Output the (X, Y) coordinate of the center of the cell containing the given text.  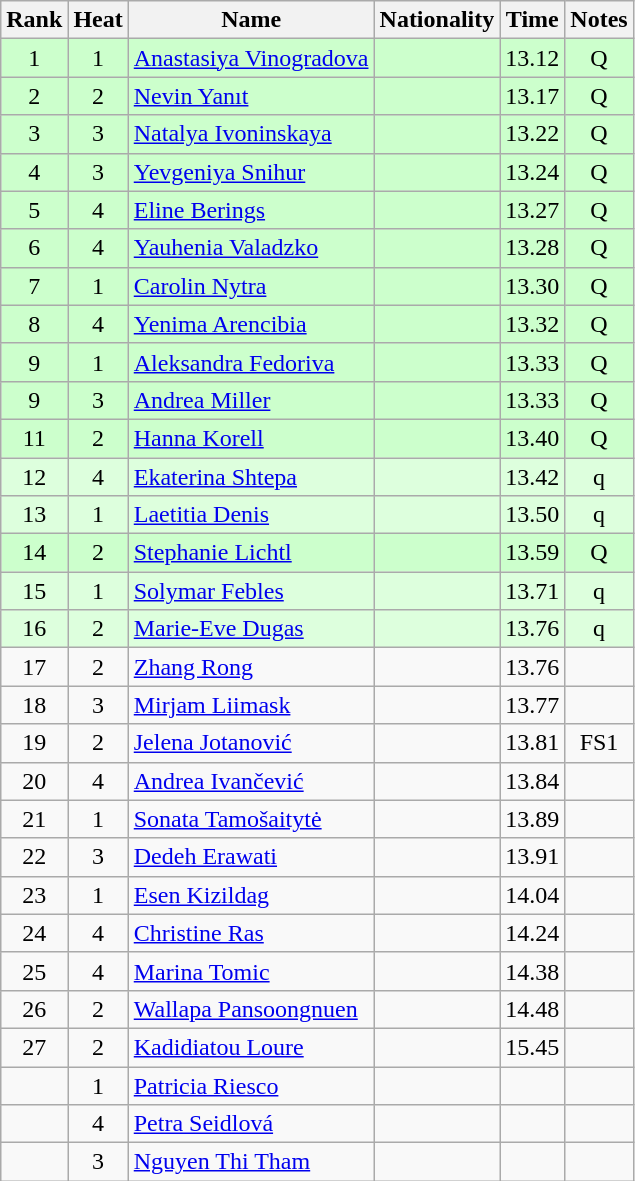
7 (34, 286)
17 (34, 667)
13.42 (532, 477)
13.30 (532, 286)
14.48 (532, 1009)
13.40 (532, 438)
13.84 (532, 781)
13.81 (532, 743)
Marie-Eve Dugas (251, 629)
Hanna Korell (251, 438)
13.50 (532, 515)
Rank (34, 20)
Patricia Riesco (251, 1085)
Eline Berings (251, 210)
14 (34, 553)
13.17 (532, 96)
24 (34, 933)
14.04 (532, 895)
Petra Seidlová (251, 1124)
20 (34, 781)
12 (34, 477)
13.28 (532, 248)
Andrea Ivančević (251, 781)
13.24 (532, 172)
Nationality (437, 20)
Kadidiatou Loure (251, 1047)
Dedeh Erawati (251, 857)
13.77 (532, 705)
11 (34, 438)
Laetitia Denis (251, 515)
13.89 (532, 819)
8 (34, 324)
21 (34, 819)
19 (34, 743)
Stephanie Lichtl (251, 553)
13.12 (532, 58)
Name (251, 20)
Nevin Yanıt (251, 96)
27 (34, 1047)
13.32 (532, 324)
16 (34, 629)
Wallapa Pansoongnuen (251, 1009)
13.22 (532, 134)
Aleksandra Fedoriva (251, 362)
15.45 (532, 1047)
26 (34, 1009)
Marina Tomic (251, 971)
Yauhenia Valadzko (251, 248)
13 (34, 515)
Christine Ras (251, 933)
Jelena Jotanović (251, 743)
Time (532, 20)
Zhang Rong (251, 667)
18 (34, 705)
14.24 (532, 933)
15 (34, 591)
Heat (98, 20)
13.71 (532, 591)
13.91 (532, 857)
Nguyen Thi Tham (251, 1162)
13.27 (532, 210)
Notes (599, 20)
25 (34, 971)
23 (34, 895)
Natalya Ivoninskaya (251, 134)
Esen Kizildag (251, 895)
Solymar Febles (251, 591)
22 (34, 857)
14.38 (532, 971)
Andrea Miller (251, 400)
FS1 (599, 743)
5 (34, 210)
13.59 (532, 553)
Carolin Nytra (251, 286)
Sonata Tamošaitytė (251, 819)
Yevgeniya Snihur (251, 172)
6 (34, 248)
Yenima Arencibia (251, 324)
Mirjam Liimask (251, 705)
Ekaterina Shtepa (251, 477)
Anastasiya Vinogradova (251, 58)
